Scan for the cell matching the given text and deliver its (X, Y) coordinate at center. 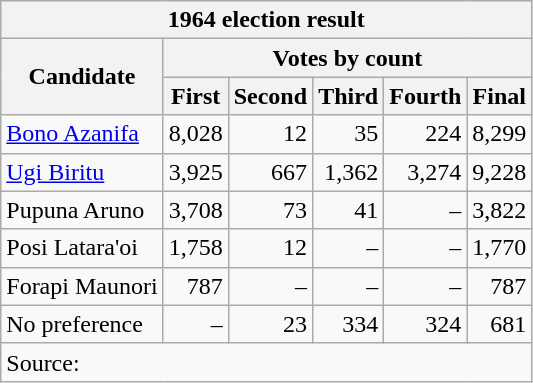
3,708 (196, 210)
Bono Azanifa (82, 134)
1,770 (500, 248)
324 (426, 324)
Candidate (82, 77)
3,274 (426, 172)
681 (500, 324)
8,299 (500, 134)
224 (426, 134)
9,228 (500, 172)
41 (348, 210)
Third (348, 96)
1,362 (348, 172)
No preference (82, 324)
1964 election result (266, 20)
8,028 (196, 134)
Source: (266, 362)
Ugi Biritu (82, 172)
35 (348, 134)
Posi Latara'oi (82, 248)
1,758 (196, 248)
Pupuna Aruno (82, 210)
First (196, 96)
Votes by count (348, 58)
73 (270, 210)
Forapi Maunori (82, 286)
3,822 (500, 210)
667 (270, 172)
Second (270, 96)
Final (500, 96)
3,925 (196, 172)
23 (270, 324)
334 (348, 324)
Fourth (426, 96)
